Output the (x, y) coordinate of the center of the cell containing the given text.  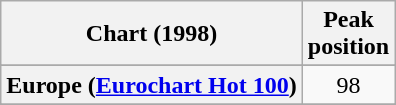
Europe (Eurochart Hot 100) (152, 85)
98 (348, 85)
Peakposition (348, 34)
Chart (1998) (152, 34)
